Scan for the cell matching the given text and deliver its (X, Y) coordinate at center. 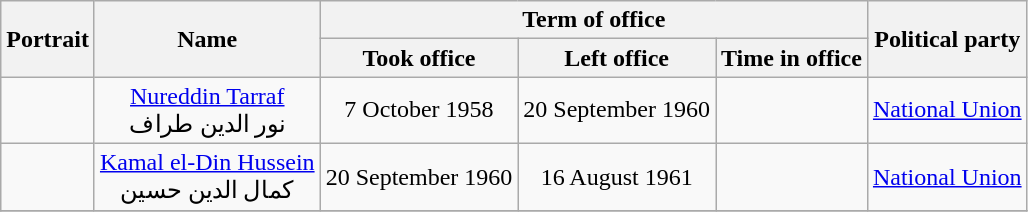
Time in office (792, 58)
Portrait (48, 39)
7 October 1958 (419, 110)
Political party (947, 39)
Nureddin Tarrafنور الدين طراف (207, 110)
Kamal el-Din Husseinكمال الدين حسين (207, 176)
16 August 1961 (617, 176)
Left office (617, 58)
Name (207, 39)
Term of office (594, 20)
Took office (419, 58)
